Search for the cell housing the specified text and yield its (x, y) center coordinate. 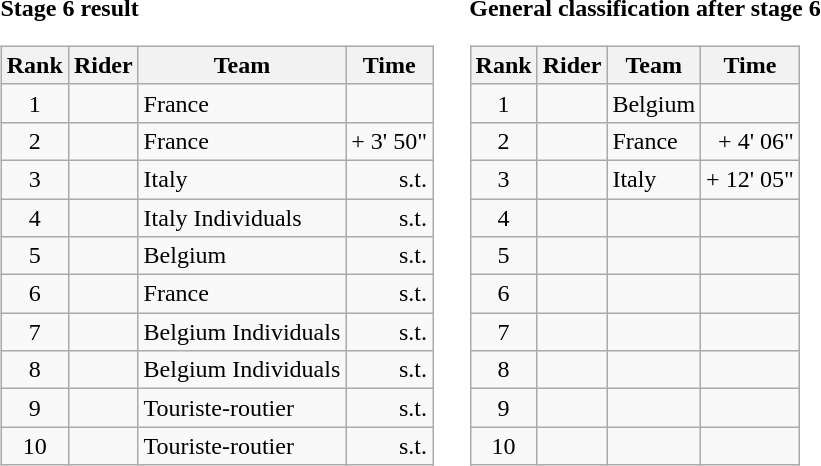
Italy Individuals (242, 217)
+ 3' 50" (390, 141)
+ 4' 06" (750, 141)
+ 12' 05" (750, 179)
